For the text-containing cell, return its midpoint in [X, Y] coordinate format. 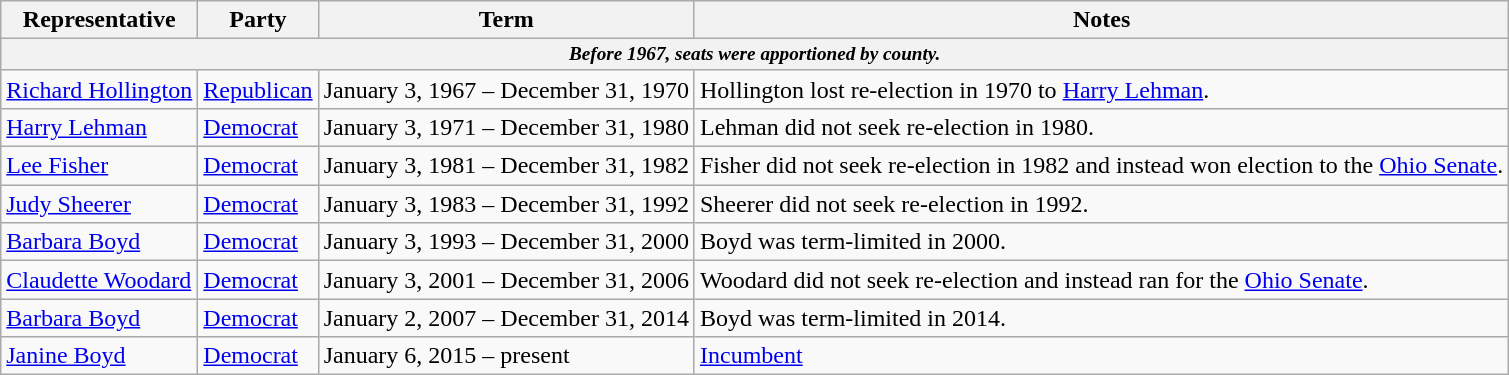
Fisher did not seek re-election in 1982 and instead won election to the Ohio Senate. [1101, 166]
January 3, 2001 – December 31, 2006 [506, 280]
January 3, 1971 – December 31, 1980 [506, 128]
Lehman did not seek re-election in 1980. [1101, 128]
Boyd was term-limited in 2000. [1101, 242]
Term [506, 20]
January 3, 1983 – December 31, 1992 [506, 204]
January 3, 1981 – December 31, 1982 [506, 166]
Lee Fisher [100, 166]
Representative [100, 20]
Republican [258, 89]
Claudette Woodard [100, 280]
Boyd was term-limited in 2014. [1101, 318]
Sheerer did not seek re-election in 1992. [1101, 204]
Incumbent [1101, 356]
Before 1967, seats were apportioned by county. [755, 55]
Notes [1101, 20]
Judy Sheerer [100, 204]
January 3, 1993 – December 31, 2000 [506, 242]
January 2, 2007 – December 31, 2014 [506, 318]
January 3, 1967 – December 31, 1970 [506, 89]
Woodard did not seek re-election and instead ran for the Ohio Senate. [1101, 280]
January 6, 2015 – present [506, 356]
Party [258, 20]
Janine Boyd [100, 356]
Richard Hollington [100, 89]
Hollington lost re-election in 1970 to Harry Lehman. [1101, 89]
Harry Lehman [100, 128]
